Scan for the cell matching the given text and deliver its [X, Y] coordinate at center. 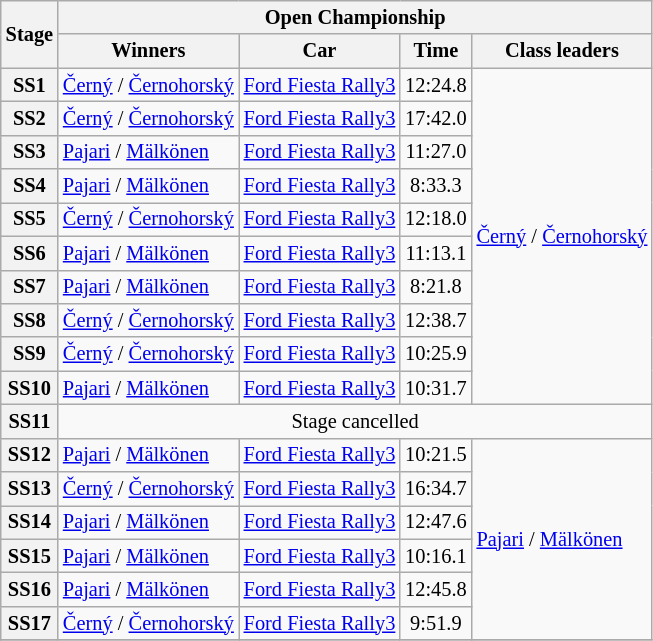
SS1 [30, 85]
Car [320, 51]
SS6 [30, 253]
Stage [30, 34]
12:45.8 [436, 589]
SS9 [30, 354]
12:18.0 [436, 219]
SS14 [30, 522]
12:38.7 [436, 320]
SS17 [30, 623]
SS10 [30, 388]
Open Championship [355, 17]
Time [436, 51]
SS2 [30, 118]
SS7 [30, 287]
11:27.0 [436, 152]
8:21.8 [436, 287]
16:34.7 [436, 489]
10:31.7 [436, 388]
10:25.9 [436, 354]
SS16 [30, 589]
SS12 [30, 455]
SS15 [30, 556]
SS3 [30, 152]
SS5 [30, 219]
SS13 [30, 489]
8:33.3 [436, 186]
11:13.1 [436, 253]
17:42.0 [436, 118]
10:16.1 [436, 556]
10:21.5 [436, 455]
12:24.8 [436, 85]
SS11 [30, 421]
12:47.6 [436, 522]
SS4 [30, 186]
SS8 [30, 320]
9:51.9 [436, 623]
Class leaders [562, 51]
Winners [148, 51]
Stage cancelled [355, 421]
